Identify which cell holds the provided text, then report its (x, y) central coordinate. 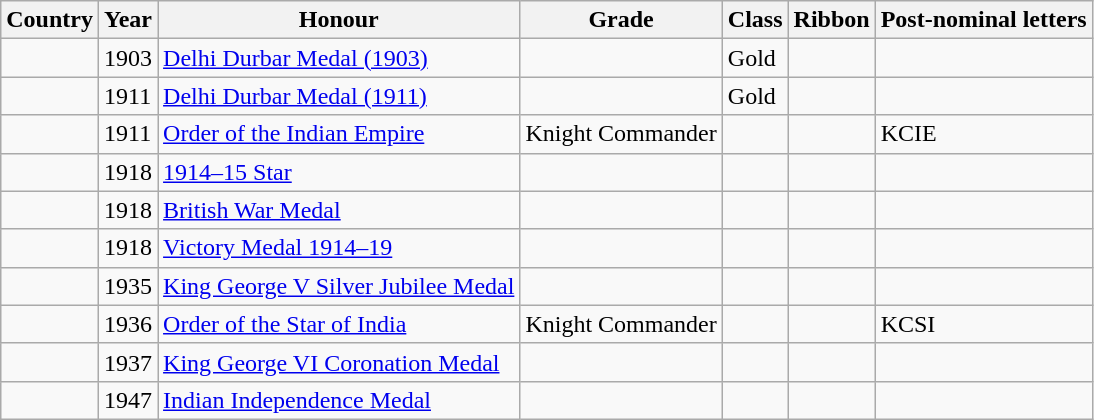
1903 (128, 58)
KCSI (984, 324)
Indian Independence Medal (339, 400)
KCIE (984, 134)
King George VI Coronation Medal (339, 362)
British War Medal (339, 210)
Ribbon (832, 20)
Year (128, 20)
Class (755, 20)
Victory Medal 1914–19 (339, 248)
1947 (128, 400)
Order of the Star of India (339, 324)
1937 (128, 362)
Delhi Durbar Medal (1903) (339, 58)
Post-nominal letters (984, 20)
Country (50, 20)
1914–15 Star (339, 172)
Grade (621, 20)
Delhi Durbar Medal (1911) (339, 96)
Honour (339, 20)
1935 (128, 286)
1936 (128, 324)
Order of the Indian Empire (339, 134)
King George V Silver Jubilee Medal (339, 286)
